For the text-containing cell, return its midpoint in [X, Y] coordinate format. 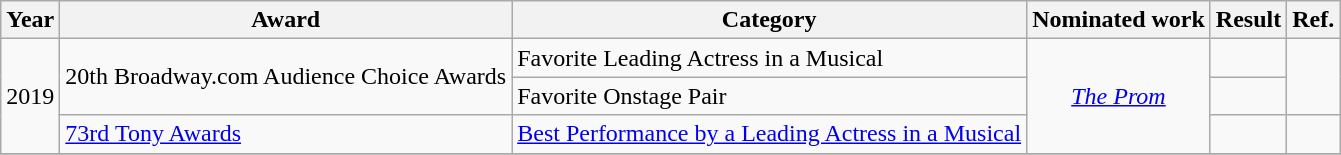
Award [286, 20]
Category [770, 20]
Best Performance by a Leading Actress in a Musical [770, 134]
Favorite Onstage Pair [770, 96]
2019 [30, 96]
The Prom [1119, 96]
Year [30, 20]
Favorite Leading Actress in a Musical [770, 58]
73rd Tony Awards [286, 134]
Result [1248, 20]
20th Broadway.com Audience Choice Awards [286, 77]
Ref. [1314, 20]
Nominated work [1119, 20]
